Provide the [X, Y] coordinate of the cell's center where the given text is located.  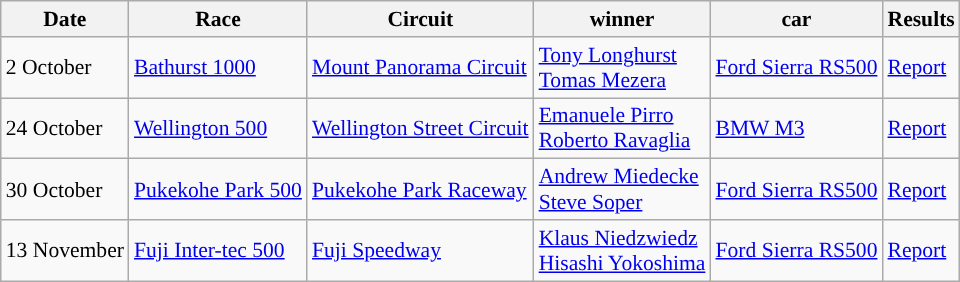
Race [218, 19]
car [796, 19]
Mount Panorama Circuit [420, 68]
Pukekohe Park Raceway [420, 190]
winner [622, 19]
Andrew Miedecke Steve Soper [622, 190]
Pukekohe Park 500 [218, 190]
Bathurst 1000 [218, 68]
Circuit [420, 19]
Fuji Speedway [420, 250]
Wellington 500 [218, 128]
30 October [65, 190]
Wellington Street Circuit [420, 128]
24 October [65, 128]
Klaus Niedzwiedz Hisashi Yokoshima [622, 250]
Emanuele Pirro Roberto Ravaglia [622, 128]
Fuji Inter-tec 500 [218, 250]
Tony Longhurst Tomas Mezera [622, 68]
2 October [65, 68]
Results [920, 19]
BMW M3 [796, 128]
Date [65, 19]
13 November [65, 250]
